Output the [X, Y] coordinate of the center of the cell containing the given text.  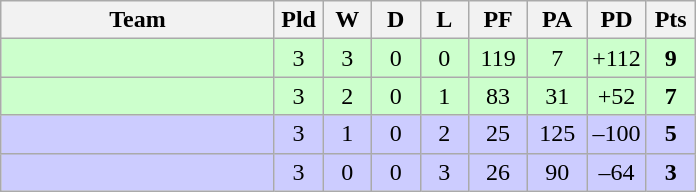
D [396, 20]
–64 [617, 172]
25 [498, 134]
5 [670, 134]
+52 [617, 96]
PA [558, 20]
119 [498, 58]
–100 [617, 134]
31 [558, 96]
PF [498, 20]
26 [498, 172]
Pts [670, 20]
Team [138, 20]
+112 [617, 58]
9 [670, 58]
W [348, 20]
L [444, 20]
Pld [298, 20]
PD [617, 20]
125 [558, 134]
83 [498, 96]
90 [558, 172]
